Scan for the cell matching the given text and deliver its (X, Y) coordinate at center. 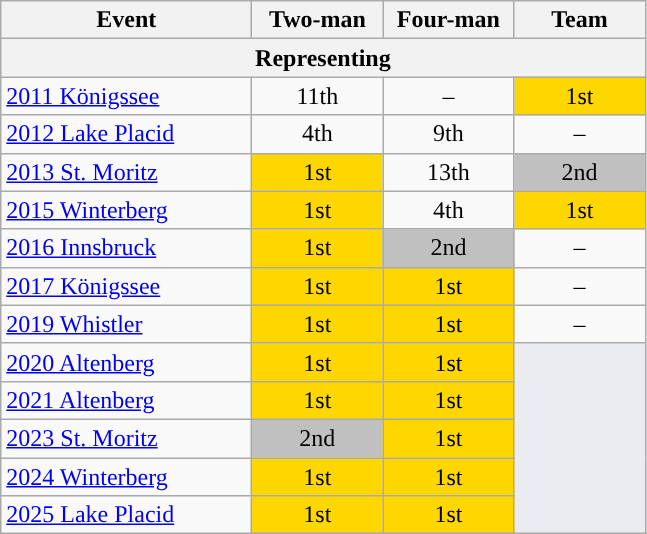
2021 Altenberg (126, 400)
2013 St. Moritz (126, 172)
2019 Whistler (126, 324)
2025 Lake Placid (126, 515)
2024 Winterberg (126, 477)
2020 Altenberg (126, 362)
11th (318, 96)
9th (448, 134)
2016 Innsbruck (126, 248)
2023 St. Moritz (126, 438)
Team (580, 20)
2012 Lake Placid (126, 134)
2011 Königssee (126, 96)
Representing (323, 58)
Event (126, 20)
13th (448, 172)
2017 Königssee (126, 286)
2015 Winterberg (126, 210)
Four-man (448, 20)
Two-man (318, 20)
